Find where the given text appears and provide that cell's center as [x, y] coordinate. 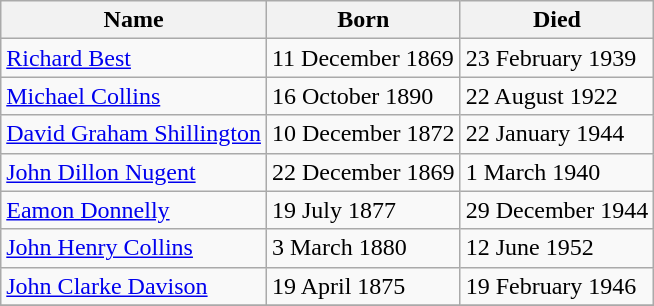
Died [557, 20]
Born [363, 20]
John Clarke Davison [134, 286]
10 December 1872 [363, 134]
Richard Best [134, 58]
19 July 1877 [363, 210]
Name [134, 20]
3 March 1880 [363, 248]
19 April 1875 [363, 286]
Eamon Donnelly [134, 210]
11 December 1869 [363, 58]
22 January 1944 [557, 134]
1 March 1940 [557, 172]
John Henry Collins [134, 248]
22 August 1922 [557, 96]
John Dillon Nugent [134, 172]
12 June 1952 [557, 248]
19 February 1946 [557, 286]
23 February 1939 [557, 58]
Michael Collins [134, 96]
29 December 1944 [557, 210]
David Graham Shillington [134, 134]
22 December 1869 [363, 172]
16 October 1890 [363, 96]
